From the cell containing the given text, extract its center point as [X, Y] coordinate. 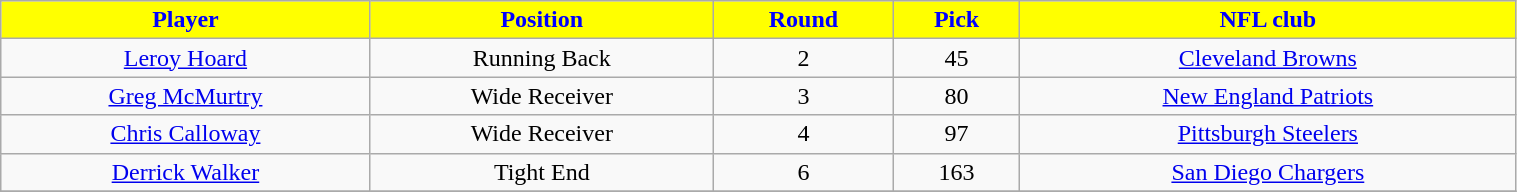
Greg McMurtry [186, 96]
3 [803, 96]
New England Patriots [1268, 96]
Position [542, 20]
4 [803, 134]
45 [956, 58]
Tight End [542, 172]
NFL club [1268, 20]
Derrick Walker [186, 172]
Cleveland Browns [1268, 58]
2 [803, 58]
Leroy Hoard [186, 58]
Chris Calloway [186, 134]
Running Back [542, 58]
80 [956, 96]
Pittsburgh Steelers [1268, 134]
San Diego Chargers [1268, 172]
97 [956, 134]
6 [803, 172]
163 [956, 172]
Round [803, 20]
Pick [956, 20]
Player [186, 20]
